Output the (X, Y) coordinate of the center of the cell containing the given text.  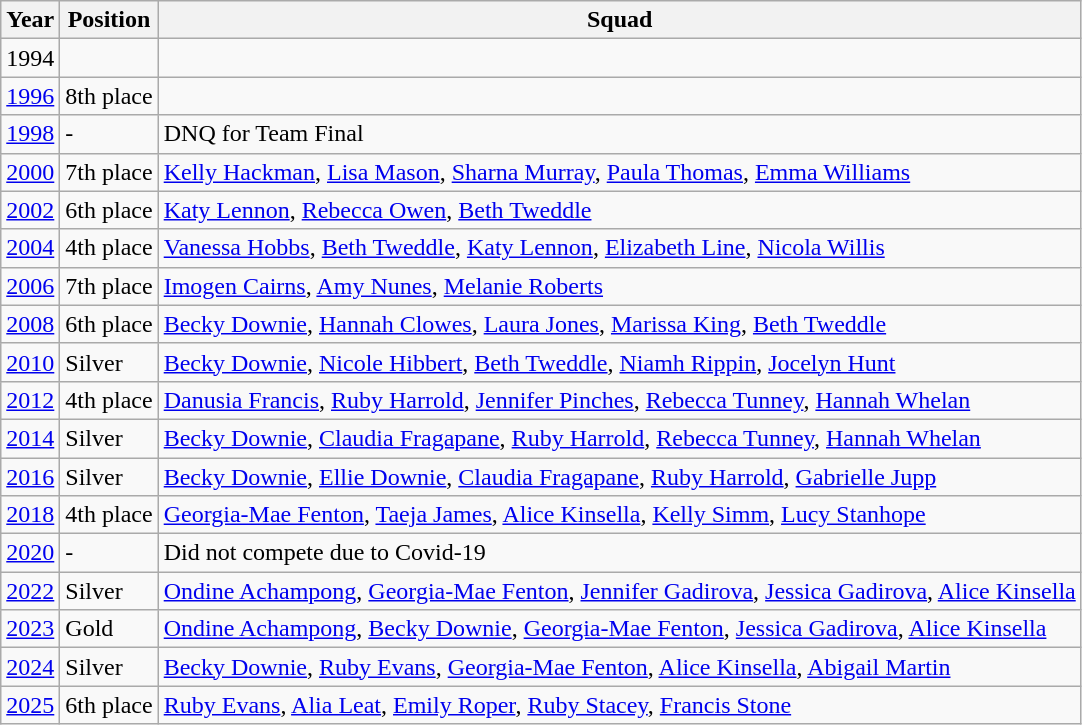
1996 (30, 96)
Ruby Evans, Alia Leat, Emily Roper, Ruby Stacey, Francis Stone (620, 705)
2025 (30, 705)
Kelly Hackman, Lisa Mason, Sharna Murray, Paula Thomas, Emma Williams (620, 172)
DNQ for Team Final (620, 134)
2004 (30, 248)
Squad (620, 20)
8th place (109, 96)
Gold (109, 629)
Danusia Francis, Ruby Harrold, Jennifer Pinches, Rebecca Tunney, Hannah Whelan (620, 400)
2000 (30, 172)
2002 (30, 210)
Becky Downie, Hannah Clowes, Laura Jones, Marissa King, Beth Tweddle (620, 324)
Becky Downie, Ellie Downie, Claudia Fragapane, Ruby Harrold, Gabrielle Jupp (620, 477)
Becky Downie, Claudia Fragapane, Ruby Harrold, Rebecca Tunney, Hannah Whelan (620, 438)
Year (30, 20)
2006 (30, 286)
1998 (30, 134)
2020 (30, 553)
2008 (30, 324)
Ondine Achampong, Becky Downie, Georgia-Mae Fenton, Jessica Gadirova, Alice Kinsella (620, 629)
2022 (30, 591)
Position (109, 20)
Georgia-Mae Fenton, Taeja James, Alice Kinsella, Kelly Simm, Lucy Stanhope (620, 515)
2024 (30, 667)
Did not compete due to Covid-19 (620, 553)
2016 (30, 477)
2014 (30, 438)
Imogen Cairns, Amy Nunes, Melanie Roberts (620, 286)
2023 (30, 629)
Becky Downie, Nicole Hibbert, Beth Tweddle, Niamh Rippin, Jocelyn Hunt (620, 362)
Ondine Achampong, Georgia-Mae Fenton, Jennifer Gadirova, Jessica Gadirova, Alice Kinsella (620, 591)
2012 (30, 400)
2018 (30, 515)
1994 (30, 58)
Katy Lennon, Rebecca Owen, Beth Tweddle (620, 210)
2010 (30, 362)
Becky Downie, Ruby Evans, Georgia-Mae Fenton, Alice Kinsella, Abigail Martin (620, 667)
Vanessa Hobbs, Beth Tweddle, Katy Lennon, Elizabeth Line, Nicola Willis (620, 248)
